Locate the cell with the specified text and output its [X, Y] center coordinate. 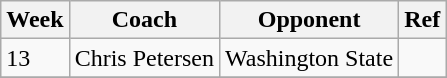
Coach [144, 20]
13 [35, 58]
Ref [422, 20]
Washington State [310, 58]
Chris Petersen [144, 58]
Week [35, 20]
Opponent [310, 20]
